Scan for the cell matching the given text and deliver its [x, y] coordinate at center. 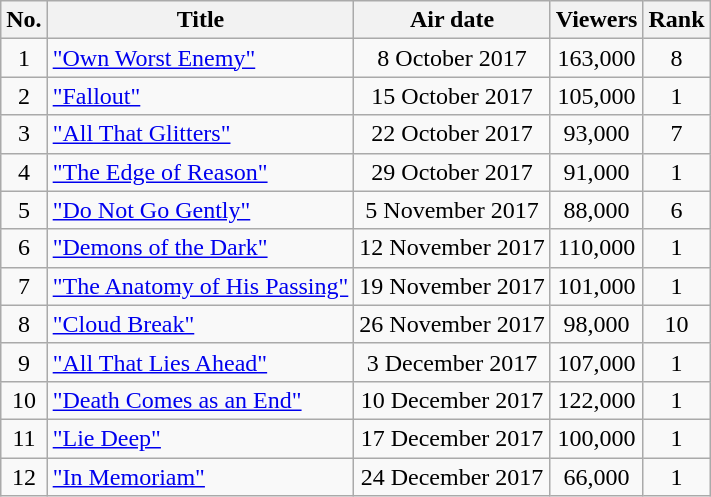
5 [24, 210]
12 November 2017 [452, 248]
Rank [676, 20]
91,000 [596, 172]
3 [24, 134]
"Lie Deep" [200, 438]
"Cloud Break" [200, 324]
107,000 [596, 362]
5 November 2017 [452, 210]
"Own Worst Enemy" [200, 58]
"All That Glitters" [200, 134]
9 [24, 362]
12 [24, 477]
"In Memoriam" [200, 477]
Title [200, 20]
29 October 2017 [452, 172]
93,000 [596, 134]
4 [24, 172]
88,000 [596, 210]
122,000 [596, 400]
19 November 2017 [452, 286]
"Fallout" [200, 96]
15 October 2017 [452, 96]
"All That Lies Ahead" [200, 362]
98,000 [596, 324]
17 December 2017 [452, 438]
"Demons of the Dark" [200, 248]
24 December 2017 [452, 477]
"The Edge of Reason" [200, 172]
No. [24, 20]
3 December 2017 [452, 362]
22 October 2017 [452, 134]
110,000 [596, 248]
Viewers [596, 20]
100,000 [596, 438]
26 November 2017 [452, 324]
163,000 [596, 58]
"Do Not Go Gently" [200, 210]
101,000 [596, 286]
8 October 2017 [452, 58]
"The Anatomy of His Passing" [200, 286]
105,000 [596, 96]
66,000 [596, 477]
2 [24, 96]
Air date [452, 20]
"Death Comes as an End" [200, 400]
10 December 2017 [452, 400]
11 [24, 438]
